From the cell containing the given text, extract its center point as (X, Y) coordinate. 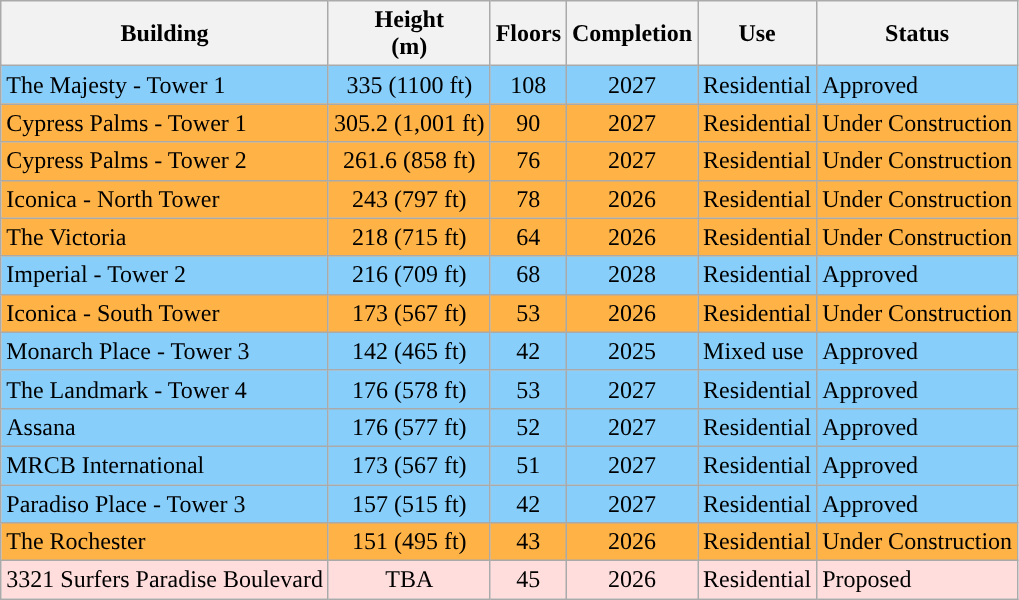
Imperial - Tower 2 (165, 275)
216 (709 ft) (409, 275)
78 (528, 199)
108 (528, 85)
151 (495 ft) (409, 542)
261.6 (858 ft) (409, 161)
2025 (632, 351)
335 (1100 ft) (409, 85)
Use (758, 34)
Floors (528, 34)
305.2 (1,001 ft) (409, 123)
45 (528, 580)
The Landmark - Tower 4 (165, 389)
43 (528, 542)
68 (528, 275)
The Victoria (165, 237)
Building (165, 34)
176 (577 ft) (409, 427)
176 (578 ft) (409, 389)
Iconica - North Tower (165, 199)
76 (528, 161)
218 (715 ft) (409, 237)
Status (918, 34)
Cypress Palms - Tower 2 (165, 161)
Paradiso Place - Tower 3 (165, 503)
The Rochester (165, 542)
243 (797 ft) (409, 199)
52 (528, 427)
MRCB International (165, 465)
157 (515 ft) (409, 503)
Cypress Palms - Tower 1 (165, 123)
64 (528, 237)
TBA (409, 580)
51 (528, 465)
The Majesty - Tower 1 (165, 85)
3321 Surfers Paradise Boulevard (165, 580)
Assana (165, 427)
2028 (632, 275)
Completion (632, 34)
Monarch Place - Tower 3 (165, 351)
Proposed (918, 580)
Height(m) (409, 34)
142 (465 ft) (409, 351)
90 (528, 123)
Iconica - South Tower (165, 313)
Mixed use (758, 351)
